Capture the cell that displays the provided text and extract its [X, Y] central coordinate. 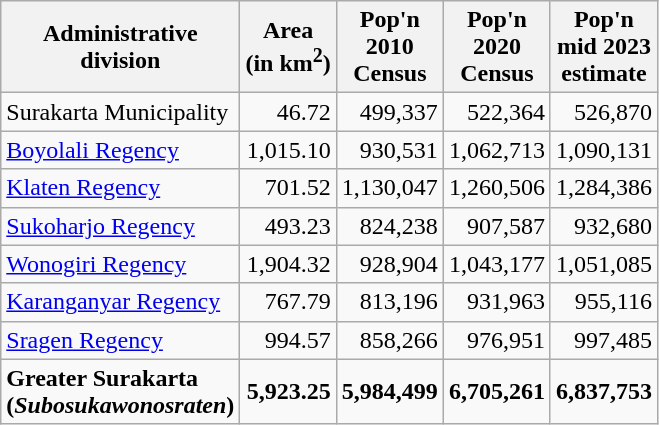
493.23 [288, 226]
976,951 [496, 340]
Karanganyar Regency [120, 302]
907,587 [496, 226]
46.72 [288, 112]
994.57 [288, 340]
767.79 [288, 302]
1,284,386 [604, 188]
Klaten Regency [120, 188]
813,196 [390, 302]
Surakarta Municipality [120, 112]
Administrativedivision [120, 47]
Sragen Regency [120, 340]
Boyolali Regency [120, 150]
6,837,753 [604, 392]
Pop'n 2020Census [496, 47]
1,015.10 [288, 150]
Greater Surakarta (Subosukawonosraten) [120, 392]
Wonogiri Regency [120, 264]
Pop'n mid 2023estimate [604, 47]
522,364 [496, 112]
1,043,177 [496, 264]
858,266 [390, 340]
Area (in km2) [288, 47]
Pop'n 2010Census [390, 47]
5,923.25 [288, 392]
932,680 [604, 226]
997,485 [604, 340]
1,130,047 [390, 188]
5,984,499 [390, 392]
499,337 [390, 112]
701.52 [288, 188]
824,238 [390, 226]
Sukoharjo Regency [120, 226]
526,870 [604, 112]
1,051,085 [604, 264]
1,062,713 [496, 150]
955,116 [604, 302]
928,904 [390, 264]
1,090,131 [604, 150]
931,963 [496, 302]
930,531 [390, 150]
6,705,261 [496, 392]
1,260,506 [496, 188]
1,904.32 [288, 264]
